Return the [x, y] coordinate for the center point of the cell that contains the specified text.  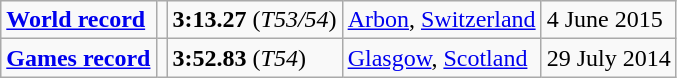
3:52.83 (T54) [254, 58]
Games record [78, 58]
3:13.27 (T53/54) [254, 20]
Arbon, Switzerland [442, 20]
29 July 2014 [608, 58]
World record [78, 20]
Glasgow, Scotland [442, 58]
4 June 2015 [608, 20]
